Search for the cell housing the specified text and yield its [x, y] center coordinate. 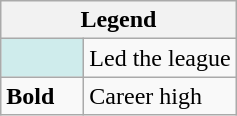
Bold [42, 96]
Career high [160, 96]
Led the league [160, 58]
Legend [118, 20]
